Extract the (x, y) coordinate from the center of the cell holding the provided text.  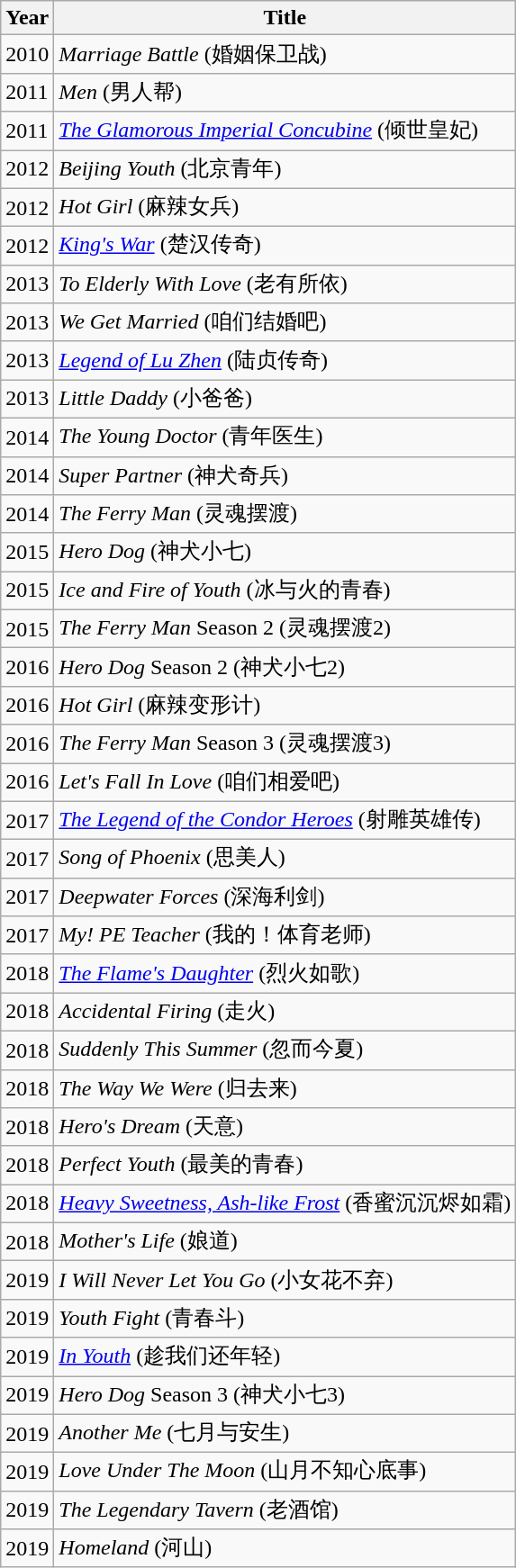
Ice and Fire of Youth (冰与火的青春) (285, 590)
Year (27, 18)
The Young Doctor (青年医生) (285, 437)
Mother's Life (娘道) (285, 1242)
Let's Fall In Love (咱们相爱吧) (285, 783)
Hero Dog Season 2 (神犬小七2) (285, 668)
Hero Dog Season 3 (神犬小七3) (285, 1395)
I Will Never Let You Go (小女花不弃) (285, 1280)
Hot Girl (麻辣女兵) (285, 207)
Youth Fight (青春斗) (285, 1318)
Little Daddy (小爸爸) (285, 400)
Homeland (河山) (285, 1548)
The Glamorous Imperial Concubine (倾世皇妃) (285, 131)
The Ferry Man (灵魂摆渡) (285, 515)
Legend of Lu Zhen (陆贞传奇) (285, 360)
Heavy Sweetness, Ash-like Frost (香蜜沉沉烬如霜) (285, 1204)
Hot Girl (麻辣变形计) (285, 706)
Another Me (七月与安生) (285, 1433)
In Youth (趁我们还年轻) (285, 1357)
The Ferry Man Season 3 (灵魂摆渡3) (285, 743)
The Legendary Tavern (老酒馆) (285, 1510)
2010 (27, 54)
Marriage Battle (婚姻保卫战) (285, 54)
The Ferry Man Season 2 (灵魂摆渡2) (285, 628)
My! PE Teacher (我的！体育老师) (285, 936)
Men (男人帮) (285, 92)
Beijing Youth (北京青年) (285, 169)
King's War (楚汉传奇) (285, 247)
Deepwater Forces (深海利剑) (285, 897)
Love Under The Moon (山月不知心底事) (285, 1473)
The Way We Were (归去来) (285, 1089)
The Legend of the Condor Heroes (射雕英雄传) (285, 821)
Song of Phoenix (思美人) (285, 859)
Hero Dog (神犬小七) (285, 553)
Hero's Dream (天意) (285, 1127)
To Elderly With Love (老有所依) (285, 284)
Accidental Firing (走火) (285, 1012)
We Get Married (咱们结婚吧) (285, 322)
Perfect Youth (最美的青春) (285, 1165)
Suddenly This Summer (忽而今夏) (285, 1050)
Super Partner (神犬奇兵) (285, 475)
Title (285, 18)
The Flame's Daughter (烈火如歌) (285, 974)
